Find where the given text appears and provide that cell's center as (X, Y) coordinate. 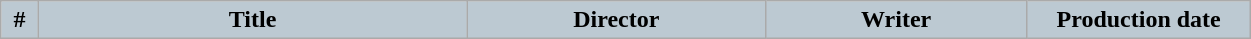
Production date (1139, 20)
# (20, 20)
Title (252, 20)
Director (616, 20)
Writer (896, 20)
